From the cell containing the given text, extract its center point as [x, y] coordinate. 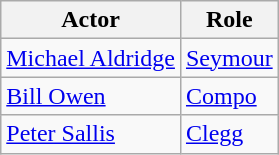
Role [229, 20]
Seymour [229, 58]
Clegg [229, 134]
Peter Sallis [91, 134]
Michael Aldridge [91, 58]
Compo [229, 96]
Bill Owen [91, 96]
Actor [91, 20]
